Search for the cell housing the specified text and yield its [X, Y] center coordinate. 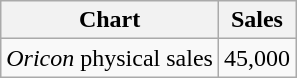
Sales [256, 20]
Chart [110, 20]
45,000 [256, 58]
Oricon physical sales [110, 58]
